For the text-containing cell, return its midpoint in [x, y] coordinate format. 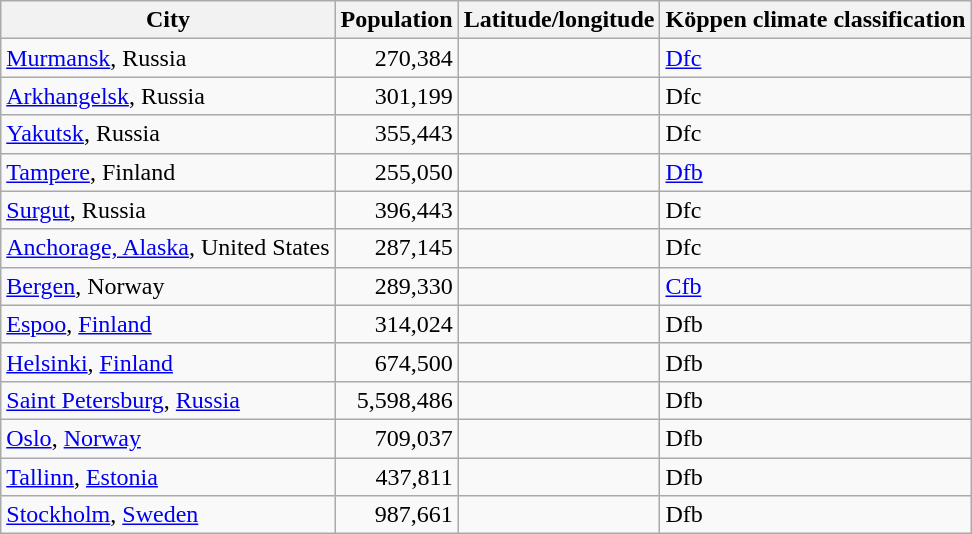
355,443 [396, 134]
Oslo, Norway [168, 438]
Surgut, Russia [168, 210]
Latitude/longitude [559, 20]
Tallinn, Estonia [168, 477]
5,598,486 [396, 400]
987,661 [396, 515]
City [168, 20]
301,199 [396, 96]
289,330 [396, 286]
Tampere, Finland [168, 172]
314,024 [396, 324]
Bergen, Norway [168, 286]
Helsinki, Finland [168, 362]
287,145 [396, 248]
270,384 [396, 58]
Arkhangelsk, Russia [168, 96]
Yakutsk, Russia [168, 134]
674,500 [396, 362]
Köppen climate classification [816, 20]
Saint Petersburg, Russia [168, 400]
Population [396, 20]
437,811 [396, 477]
396,443 [396, 210]
Espoo, Finland [168, 324]
255,050 [396, 172]
Cfb [816, 286]
Murmansk, Russia [168, 58]
Anchorage, Alaska, United States [168, 248]
709,037 [396, 438]
Stockholm, Sweden [168, 515]
